Identify which cell holds the provided text, then report its [X, Y] central coordinate. 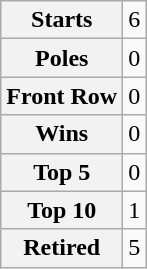
Front Row [62, 96]
Top 5 [62, 172]
1 [134, 210]
6 [134, 20]
Poles [62, 58]
Retired [62, 248]
Wins [62, 134]
Top 10 [62, 210]
Starts [62, 20]
5 [134, 248]
